Search for the cell housing the specified text and yield its [x, y] center coordinate. 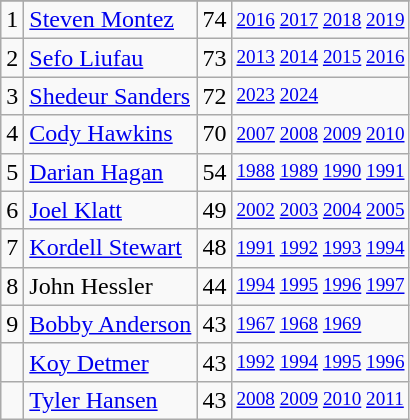
1991 1992 1993 1994 [320, 248]
2013 2014 2015 2016 [320, 58]
2008 2009 2010 2011 [320, 400]
Steven Montez [110, 20]
70 [214, 134]
73 [214, 58]
2002 2003 2004 2005 [320, 210]
2 [12, 58]
49 [214, 210]
48 [214, 248]
7 [12, 248]
Kordell Stewart [110, 248]
8 [12, 286]
Sefo Liufau [110, 58]
3 [12, 96]
4 [12, 134]
1992 1994 1995 1996 [320, 362]
1994 1995 1996 1997 [320, 286]
2016 2017 2018 2019 [320, 20]
Darian Hagan [110, 172]
9 [12, 324]
2007 2008 2009 2010 [320, 134]
Cody Hawkins [110, 134]
1988 1989 1990 1991 [320, 172]
Koy Detmer [110, 362]
6 [12, 210]
Shedeur Sanders [110, 96]
Bobby Anderson [110, 324]
5 [12, 172]
72 [214, 96]
54 [214, 172]
Joel Klatt [110, 210]
2023 2024 [320, 96]
1967 1968 1969 [320, 324]
1 [12, 20]
44 [214, 286]
74 [214, 20]
John Hessler [110, 286]
Tyler Hansen [110, 400]
